Return the [X, Y] coordinate for the center point of the cell that contains the specified text.  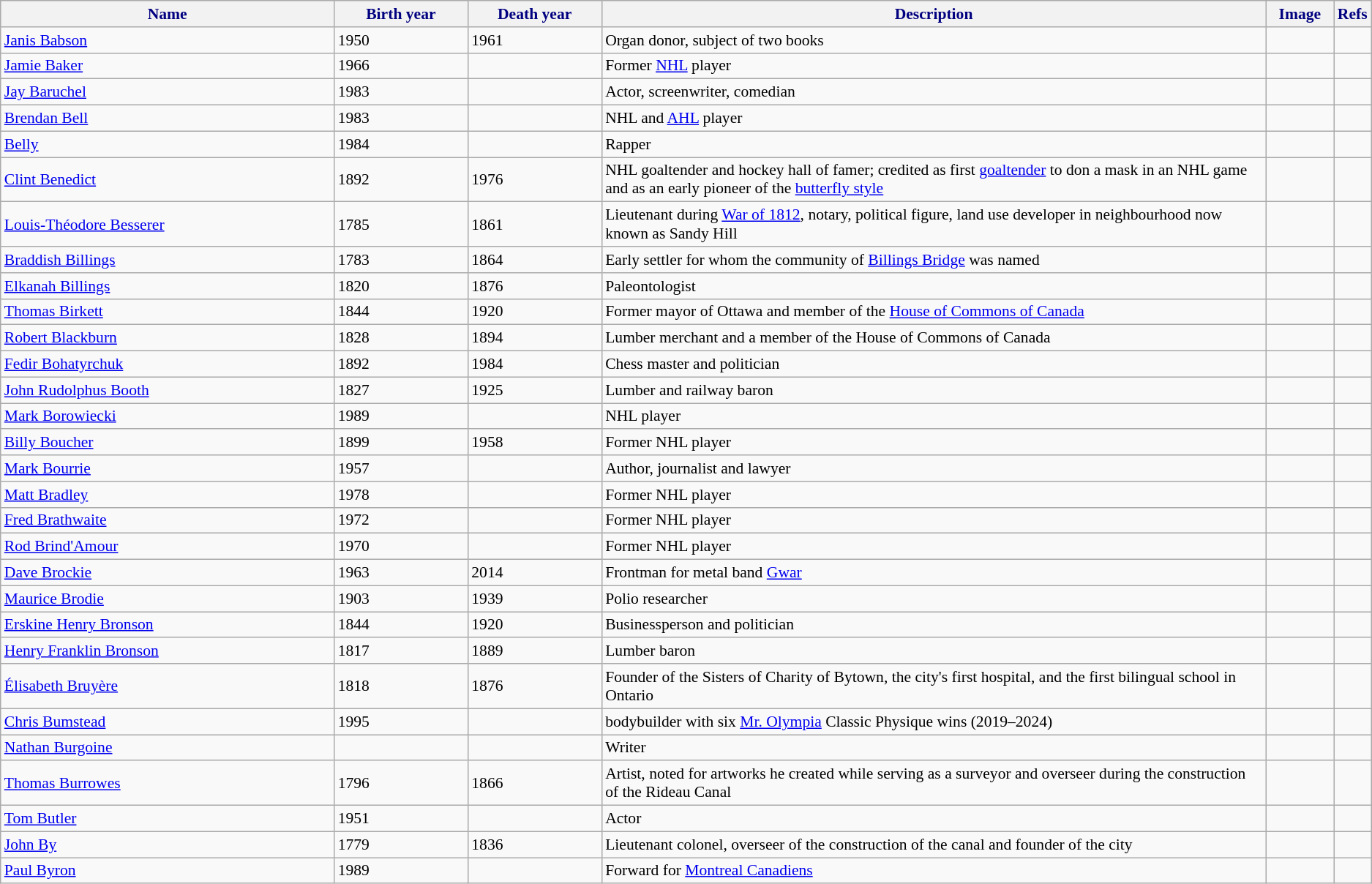
Braddish Billings [168, 260]
Image [1300, 14]
Elkanah Billings [168, 286]
Élisabeth Bruyère [168, 686]
1817 [401, 651]
1951 [401, 819]
Frontman for metal band Gwar [934, 573]
1950 [401, 40]
Writer [934, 748]
Lumber merchant and a member of the House of Commons of Canada [934, 338]
1939 [534, 599]
Matt Bradley [168, 495]
John By [168, 844]
1836 [534, 844]
1966 [401, 66]
Paleontologist [934, 286]
1961 [534, 40]
Actor, screenwriter, comedian [934, 92]
Polio researcher [934, 599]
1818 [401, 686]
Mark Borowiecki [168, 416]
Thomas Birkett [168, 312]
Lumber and railway baron [934, 390]
NHL goaltender and hockey hall of famer; credited as first goaltender to don a mask in an NHL game and as an early pioneer of the butterfly style [934, 180]
1864 [534, 260]
Chess master and politician [934, 364]
2014 [534, 573]
Rapper [934, 144]
1957 [401, 468]
Jamie Baker [168, 66]
Dave Brockie [168, 573]
Forward for Montreal Canadiens [934, 871]
Birth year [401, 14]
1779 [401, 844]
1827 [401, 390]
Lumber baron [934, 651]
1995 [401, 722]
1899 [401, 443]
1972 [401, 520]
1894 [534, 338]
1861 [534, 224]
Businessperson and politician [934, 625]
Jay Baruchel [168, 92]
Fedir Bohatyrchuk [168, 364]
Billy Boucher [168, 443]
1866 [534, 783]
Artist, noted for artworks he created while serving as a surveyor and overseer during the construction of the Rideau Canal [934, 783]
Erskine Henry Bronson [168, 625]
Founder of the Sisters of Charity of Bytown, the city's first hospital, and the first bilingual school in Ontario [934, 686]
Nathan Burgoine [168, 748]
1925 [534, 390]
Author, journalist and lawyer [934, 468]
Lieutenant during War of 1812, notary, political figure, land use developer in neighbourhood now known as Sandy Hill [934, 224]
Description [934, 14]
Refs [1352, 14]
Belly [168, 144]
1976 [534, 180]
1828 [401, 338]
NHL and AHL player [934, 119]
1796 [401, 783]
1978 [401, 495]
Lieutenant colonel, overseer of the construction of the canal and founder of the city [934, 844]
Tom Butler [168, 819]
Mark Bourrie [168, 468]
1889 [534, 651]
Organ donor, subject of two books [934, 40]
bodybuilder with six Mr. Olympia Classic Physique wins (2019–2024) [934, 722]
Robert Blackburn [168, 338]
Thomas Burrowes [168, 783]
Janis Babson [168, 40]
Clint Benedict [168, 180]
Name [168, 14]
1970 [401, 547]
Henry Franklin Bronson [168, 651]
Rod Brind'Amour [168, 547]
Brendan Bell [168, 119]
Louis-Théodore Besserer [168, 224]
1903 [401, 599]
Actor [934, 819]
1785 [401, 224]
1958 [534, 443]
1820 [401, 286]
Chris Bumstead [168, 722]
Paul Byron [168, 871]
Maurice Brodie [168, 599]
Early settler for whom the community of Billings Bridge was named [934, 260]
Fred Brathwaite [168, 520]
Former mayor of Ottawa and member of the House of Commons of Canada [934, 312]
John Rudolphus Booth [168, 390]
1783 [401, 260]
1963 [401, 573]
Death year [534, 14]
NHL player [934, 416]
